Return the [x, y] coordinate for the center point of the cell that contains the specified text.  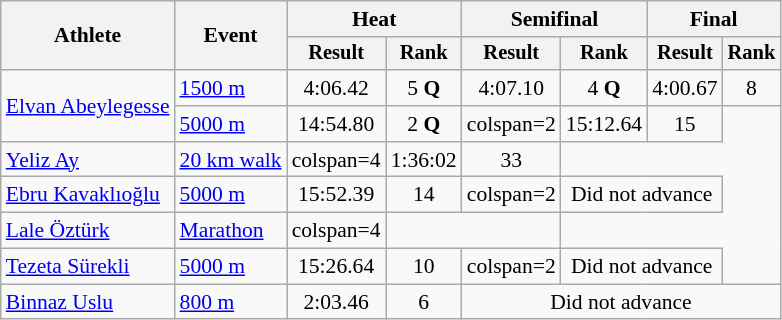
Tezeta Sürekli [88, 267]
Semifinal [554, 19]
14:54.80 [336, 124]
4 Q [604, 88]
Binnaz Uslu [88, 302]
Event [231, 36]
15 [684, 124]
800 m [231, 302]
4:06.42 [336, 88]
Ebru Kavaklıoğlu [88, 195]
Heat [374, 19]
10 [424, 267]
6 [424, 302]
14 [424, 195]
20 km walk [231, 160]
1:36:02 [424, 160]
2 Q [424, 124]
15:52.39 [336, 195]
15:26.64 [336, 267]
8 [752, 88]
Marathon [231, 231]
Yeliz Ay [88, 160]
1500 m [231, 88]
4:07.10 [512, 88]
15:12.64 [604, 124]
33 [512, 160]
5 Q [424, 88]
Elvan Abeylegesse [88, 106]
Final [714, 19]
Lale Öztürk [88, 231]
Athlete [88, 36]
4:00.67 [684, 88]
2:03.46 [336, 302]
